Identify which cell holds the provided text, then report its (X, Y) central coordinate. 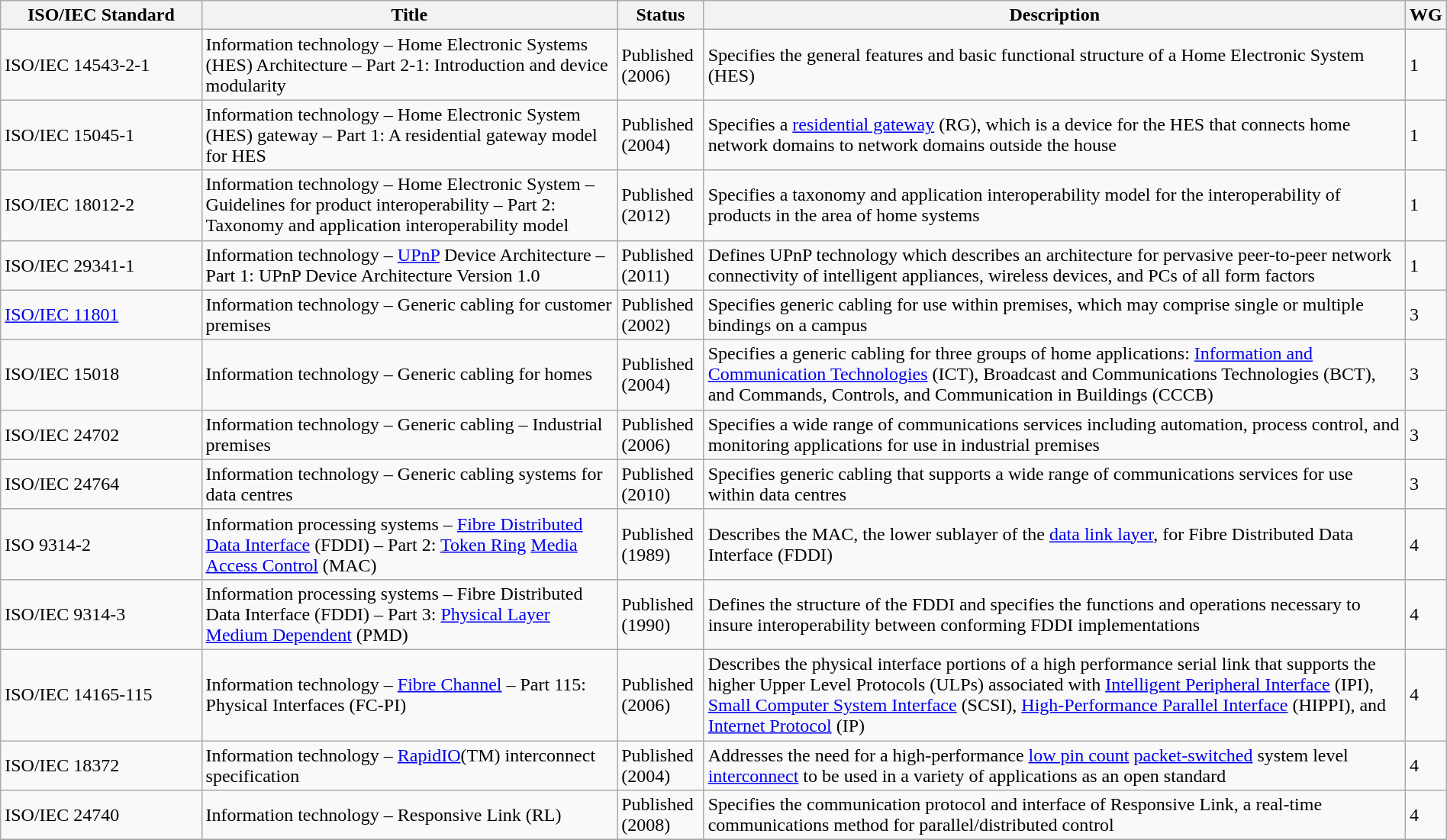
ISO/IEC 24764 (101, 484)
Information technology – RapidIO(TM) interconnect specification (409, 764)
Published (2011) (661, 266)
Published (2010) (661, 484)
Description (1055, 15)
Status (661, 15)
Title (409, 15)
Published (1990) (661, 614)
Specifies the communication protocol and interface of Responsive Link, a real-time communications method for parallel/distributed control (1055, 815)
Published (2012) (661, 205)
Describes the MAC, the lower sublayer of the data link layer, for Fibre Distributed Data Interface (FDDI) (1055, 544)
Specifies the general features and basic functional structure of a Home Electronic System (HES) (1055, 65)
ISO/IEC 11801 (101, 314)
Information technology – Home Electronic System – Guidelines for product interoperability – Part 2: Taxonomy and application interoperability model (409, 205)
Information processing systems – Fibre Distributed Data Interface (FDDI) – Part 2: Token Ring Media Access Control (MAC) (409, 544)
Specifies a wide range of communications services including automation, process control, and monitoring applications for use in industrial premises (1055, 435)
ISO/IEC 9314-3 (101, 614)
ISO/IEC 15018 (101, 375)
Published (1989) (661, 544)
Published (2008) (661, 815)
ISO/IEC 18012-2 (101, 205)
Information technology – UPnP Device Architecture – Part 1: UPnP Device Architecture Version 1.0 (409, 266)
ISO/IEC 14543-2-1 (101, 65)
ISO 9314-2 (101, 544)
Published (2002) (661, 314)
WG (1426, 15)
Information technology – Generic cabling systems for data centres (409, 484)
ISO/IEC 14165-115 (101, 694)
ISO/IEC 15045-1 (101, 135)
ISO/IEC 29341-1 (101, 266)
Information technology – Generic cabling for homes (409, 375)
Specifies a residential gateway (RG), which is a device for the HES that connects home network domains to network domains outside the house (1055, 135)
Information processing systems – Fibre Distributed Data Interface (FDDI) – Part 3: Physical Layer Medium Dependent (PMD) (409, 614)
Information technology – Home Electronic System (HES) gateway – Part 1: A residential gateway model for HES (409, 135)
ISO/IEC 24702 (101, 435)
ISO/IEC Standard (101, 15)
Specifies a taxonomy and application interoperability model for the interoperability of products in the area of home systems (1055, 205)
Information technology – Home Electronic Systems (HES) Architecture – Part 2-1: Introduction and device modularity (409, 65)
Information technology – Responsive Link (RL) (409, 815)
ISO/IEC 18372 (101, 764)
Specifies generic cabling that supports a wide range of communications services for use within data centres (1055, 484)
Specifies generic cabling for use within premises, which may comprise single or multiple bindings on a campus (1055, 314)
Information technology – Generic cabling – Industrial premises (409, 435)
Information technology – Fibre Channel – Part 115: Physical Interfaces (FC-PI) (409, 694)
ISO/IEC 24740 (101, 815)
Information technology – Generic cabling for customer premises (409, 314)
